Find where the given text appears and provide that cell's center as [X, Y] coordinate. 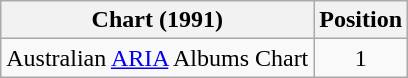
1 [361, 58]
Position [361, 20]
Chart (1991) [158, 20]
Australian ARIA Albums Chart [158, 58]
